Provide the (x, y) coordinate of the cell's center where the given text is located.  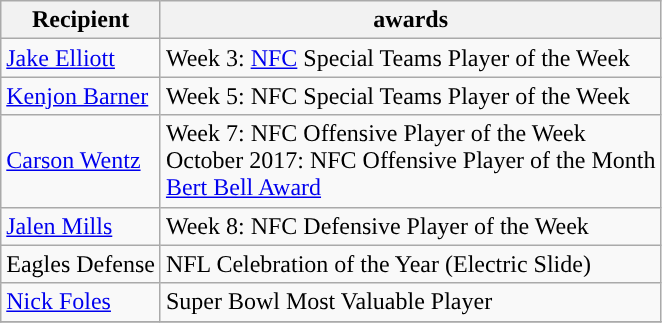
Carson Wentz (81, 161)
Week 5: NFC Special Teams Player of the Week (410, 96)
awards (410, 20)
Jake Elliott (81, 58)
Week 8: NFC Defensive Player of the Week (410, 226)
Week 7: NFC Offensive Player of the Week October 2017: NFC Offensive Player of the MonthBert Bell Award (410, 161)
Kenjon Barner (81, 96)
Super Bowl Most Valuable Player (410, 302)
Recipient (81, 20)
NFL Celebration of the Year (Electric Slide) (410, 264)
Jalen Mills (81, 226)
Nick Foles (81, 302)
Week 3: NFC Special Teams Player of the Week (410, 58)
Eagles Defense (81, 264)
